Return the [x, y] coordinate for the center point of the cell that contains the specified text.  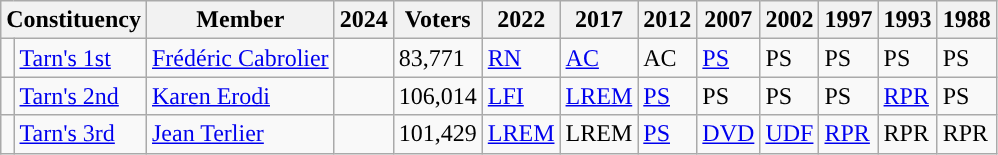
2007 [728, 20]
2017 [599, 20]
101,429 [438, 134]
2002 [790, 20]
Jean Terlier [240, 134]
DVD [728, 134]
RN [521, 58]
Tarn's 1st [80, 58]
2022 [521, 20]
1993 [908, 20]
2012 [668, 20]
106,014 [438, 96]
Karen Erodi [240, 96]
Frédéric Cabrolier [240, 58]
Tarn's 2nd [80, 96]
2024 [364, 20]
LFI [521, 96]
Member [240, 20]
Voters [438, 20]
Tarn's 3rd [80, 134]
Constituency [74, 20]
1988 [966, 20]
1997 [848, 20]
83,771 [438, 58]
UDF [790, 134]
